Find where the given text appears and provide that cell's center as [X, Y] coordinate. 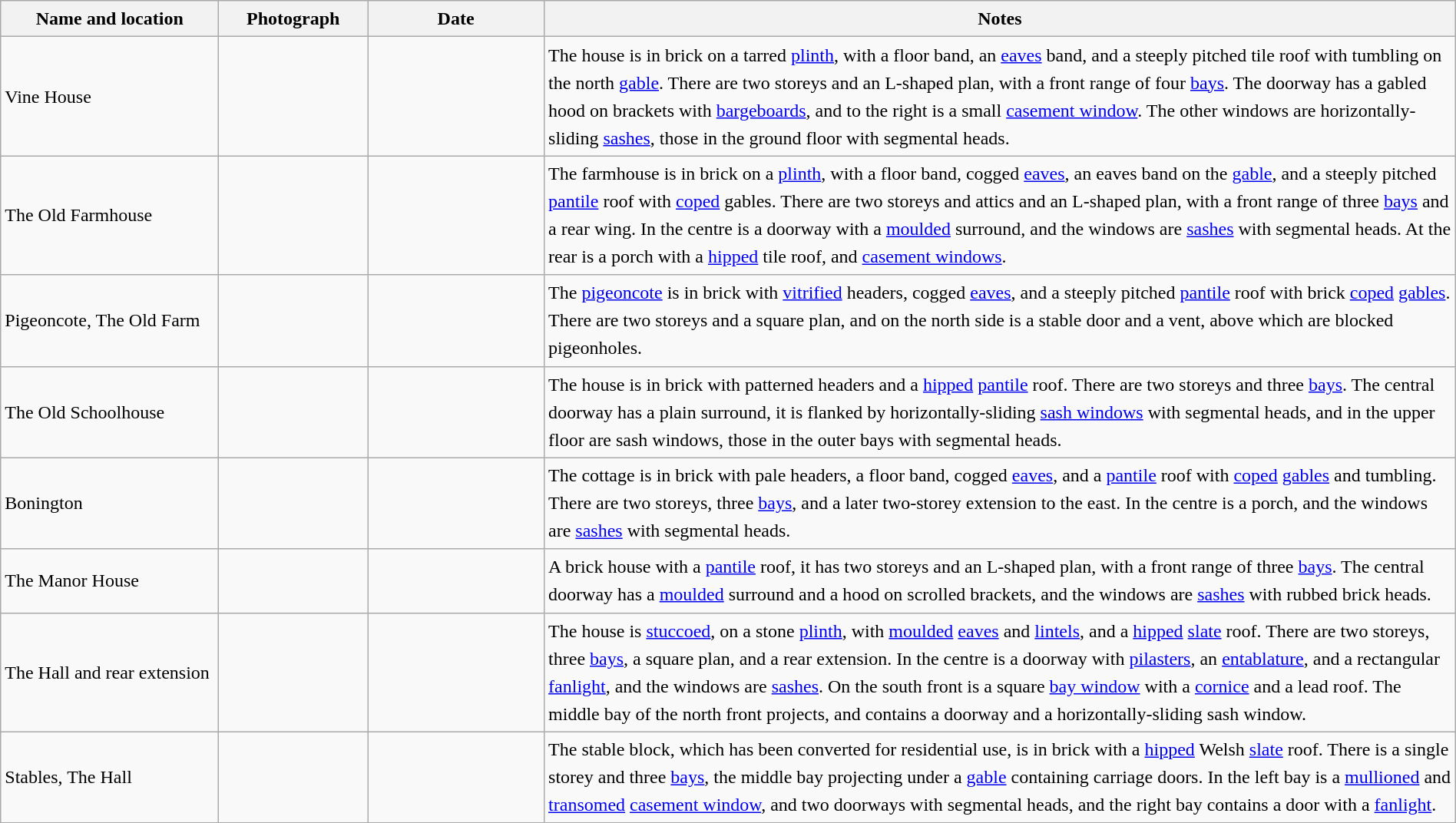
The Hall and rear extension [110, 673]
Pigeoncote, The Old Farm [110, 321]
Date [456, 18]
The Manor House [110, 580]
The Old Farmhouse [110, 215]
Name and location [110, 18]
Bonington [110, 504]
The Old Schoolhouse [110, 411]
Notes [1000, 18]
Stables, The Hall [110, 777]
Photograph [293, 18]
Vine House [110, 97]
